Find where the given text appears and provide that cell's center as [x, y] coordinate. 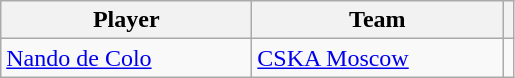
CSKA Moscow [378, 58]
Player [126, 20]
Nando de Colo [126, 58]
Team [378, 20]
